Search for the cell housing the specified text and yield its (x, y) center coordinate. 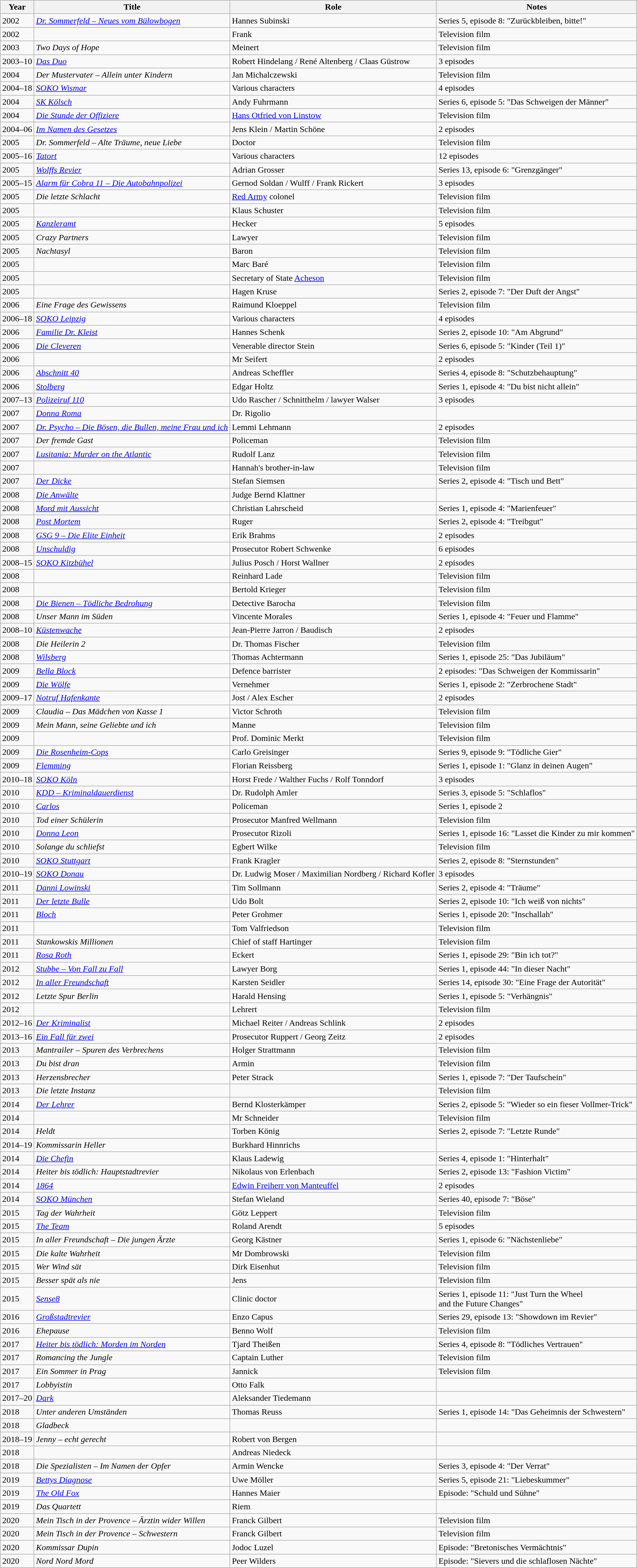
Georg Kästner (333, 1240)
Hannah's brother-in-law (333, 468)
Series 1, episode 11: "Just Turn the Wheeland the Future Changes" (537, 1299)
Armin (333, 1064)
Series 4, episode 8: "Schutzbehauptung" (537, 373)
Kommissar Dupin (132, 1547)
Carlos (132, 806)
Series 5, episode 8: "Zurückbleiben, bitte!" (537, 21)
Der fremde Gast (132, 441)
Episode: "Bretonisches Vermächtnis" (537, 1547)
Der Lehrer (132, 1104)
Series 1, episode 7: "Der Taufschein" (537, 1077)
Die Heilerin 2 (132, 644)
Der Dicke (132, 481)
Julius Posch / Horst Wallner (333, 562)
Hannes Maier (333, 1493)
SOKO Stuttgart (132, 861)
Raimund Kloeppel (333, 305)
Stolberg (132, 386)
Erik Brahms (333, 535)
Roland Arendt (333, 1226)
Claudia – Das Mädchen von Kasse 1 (132, 711)
Lemmi Lehmann (333, 427)
Mein Tisch in der Provence – Ärztin wider Willen (132, 1520)
Series 1, episode 14: "Das Geheimnis der Schwestern" (537, 1412)
2003 (17, 48)
Tjard Theißen (333, 1344)
Dr. Psycho – Die Bösen, die Bullen, meine Frau und ich (132, 427)
The Team (132, 1226)
Die Stunde der Offiziere (132, 115)
Abschnitt 40 (132, 373)
Detective Barocha (333, 603)
Mr Schneider (333, 1118)
Die Rosenheim-Cops (132, 752)
Lusitania: Murder on the Atlantic (132, 454)
Series 1, episode 20: "Inschallah" (537, 915)
Series 13, episode 6: "Grenzgänger" (537, 170)
Dr. Rigolio (333, 414)
Romancing the Jungle (132, 1358)
Polizeiruf 110 (132, 400)
SOKO Wismar (132, 88)
Episode: "Schuld und Sühne" (537, 1493)
Ruger (333, 522)
Series 1, episode 5: "Verhängnis" (537, 996)
Küstenwache (132, 630)
Series 2, episode 5: "Wieder so ein fieser Vollmer-Trick" (537, 1104)
Egbert Wilke (333, 847)
Die Bienen – Tödliche Bedrohung (132, 603)
Die kalte Wahrheit (132, 1253)
Heldt (132, 1131)
Victor Schroth (333, 711)
SOKO Köln (132, 779)
Jannick (333, 1371)
Series 29, episode 13: "Showdown im Revier" (537, 1317)
Vincente Morales (333, 617)
Harald Hensing (333, 996)
Ein Sommer in Prag (132, 1371)
Bertold Krieger (333, 589)
Donna Leon (132, 833)
Dirk Eisenhut (333, 1267)
Adrian Grosser (333, 170)
Series 2, episode 7: "Der Duft der Angst" (537, 291)
Im Namen des Gesetzes (132, 129)
Der letzte Bulle (132, 901)
Series 14, episode 30: "Eine Frage der Autorität" (537, 982)
Stefan Wieland (333, 1199)
Judge Bernd Klattner (333, 495)
Meinert (333, 48)
Hannes Subinski (333, 21)
Rosa Roth (132, 955)
Jens (333, 1280)
Notruf Hafenkante (132, 698)
Series 9, episode 9: "Tödliche Gier" (537, 752)
Carlo Greisinger (333, 752)
Jenny – echt gerecht (132, 1439)
Jost / Alex Escher (333, 698)
2005–15 (17, 183)
Series 2, episode 4: "Treibgut" (537, 522)
Bella Block (132, 671)
Wilsberg (132, 657)
Episode: "Sievers und die schlaflosen Nächte" (537, 1561)
Tod einer Schülerin (132, 820)
Rudolf Lanz (333, 454)
Hecker (333, 224)
Stefan Siemsen (333, 481)
Title (132, 7)
Frank Kragler (333, 861)
Series 1, episode 16: "Lasset die Kinder zu mir kommen" (537, 833)
Nord Nord Mord (132, 1561)
Hagen Kruse (333, 291)
12 episodes (537, 156)
Series 2, episode 10: "Ich weiß von nichts" (537, 901)
2004–06 (17, 129)
2 episodes: "Das Schweigen der Kommissarin" (537, 671)
Kanzleramt (132, 224)
Reinhard Lade (333, 576)
Thomas Reuss (333, 1412)
Torben König (333, 1131)
Series 1, episode 44: "In dieser Nacht" (537, 969)
Dark (132, 1398)
Prof. Dominic Merkt (333, 738)
Doctor (333, 142)
Crazy Partners (132, 237)
Series 3, episode 4: "Der Verrat" (537, 1466)
Edgar Holtz (333, 386)
Bloch (132, 915)
SOKO Kitzbühel (132, 562)
Series 2, episode 8: "Sternstunden" (537, 861)
Michael Reiter / Andreas Schlink (333, 1023)
Der Kriminalist (132, 1023)
Stankowskis Millionen (132, 942)
Kommissarin Heller (132, 1145)
Defence barrister (333, 671)
Otto Falk (333, 1385)
Gladbeck (132, 1425)
2005–16 (17, 156)
Das Quartett (132, 1507)
Mr Dombrowski (333, 1253)
Two Days of Hope (132, 48)
2006–18 (17, 319)
Post Mortem (132, 522)
Series 3, episode 5: "Schlaflos" (537, 793)
Gernod Soldan / Wulff / Frank Rickert (333, 183)
2017–20 (17, 1398)
Series 5, episode 21: "Liebeskummer" (537, 1479)
Lobbyistin (132, 1385)
Wolffs Revier (132, 170)
Klaus Schuster (333, 210)
Marc Baré (333, 264)
Prosecutor Rizoli (333, 833)
Prosecutor Robert Schwenke (333, 549)
SOKO Donau (132, 874)
SK Kölsch (132, 102)
GSG 9 – Die Elite Einheit (132, 535)
Die letzte Schlacht (132, 197)
Riem (333, 1507)
Secretary of State Acheson (333, 278)
Lehrert (333, 1009)
Aleksander Tiedemann (333, 1398)
Jens Klein / Martin Schöne (333, 129)
Nikolaus von Erlenbach (333, 1172)
Letzte Spur Berlin (132, 996)
Lawyer (333, 237)
Robert Hindelang / René Altenberg / Claas Güstrow (333, 61)
2003–10 (17, 61)
Herzensbrecher (132, 1077)
Besser spät als nie (132, 1280)
Eckert (333, 955)
Donna Roma (132, 414)
Red Army colonel (333, 197)
Bernd Klosterkämper (333, 1104)
Heiter bis tödlich: Hauptstadtrevier (132, 1172)
Series 1, episode 1: "Glanz in deinen Augen" (537, 765)
Series 4, episode 1: "Hinterhalt" (537, 1158)
Die Cleveren (132, 346)
Die letzte Instanz (132, 1091)
2007–13 (17, 400)
Wer Wind sät (132, 1267)
In aller Freundschaft (132, 982)
Series 1, episode 4: "Marienfeuer" (537, 508)
Dr. Thomas Fischer (333, 644)
Udo Bolt (333, 901)
Andy Fuhrmann (333, 102)
Unser Mann im Süden (132, 617)
2014–19 (17, 1145)
Hannes Schenk (333, 332)
Series 1, episode 4: "Feuer und Flamme" (537, 617)
Die Spezialisten – Im Namen der Opfer (132, 1466)
KDD – Kriminaldauerdienst (132, 793)
Prosecutor Ruppert / Georg Zeitz (333, 1037)
Series 6, episode 5: "Das Schweigen der Männer" (537, 102)
Dr. Sommerfeld – Neues vom Bülowbogen (132, 21)
Lawyer Borg (333, 969)
Chief of staff Hartinger (333, 942)
Heiter bis tödlich: Morden im Norden (132, 1344)
Nachtasyl (132, 251)
Mantrailer – Spuren des Verbrechens (132, 1050)
Peter Grohmer (333, 915)
Series 40, episode 7: "Böse" (537, 1199)
Series 2, episode 7: "Letzte Runde" (537, 1131)
Hans Otfried von Linstow (333, 115)
Die Wölfe (132, 684)
In aller Freundschaft – Die jungen Ärzte (132, 1240)
Armin Wencke (333, 1466)
Jean-Pierre Jarron / Baudisch (333, 630)
2004–18 (17, 88)
Jodoc Luzel (333, 1547)
Tom Valfriedson (333, 928)
SOKO Leipzig (132, 319)
2009–17 (17, 698)
Peer Wilders (333, 1561)
Danni Lowinski (132, 888)
Dr. Ludwig Moser / Maximilian Nordberg / Richard Kofler (333, 874)
Series 6, episode 5: "Kinder (Teil 1)" (537, 346)
Frank (333, 34)
1864 (132, 1185)
Series 1, episode 25: "Das Jubiläum" (537, 657)
Series 1, episode 29: "Bin ich tot?" (537, 955)
Andreas Scheffler (333, 373)
Sense8 (132, 1299)
Tatort (132, 156)
Burkhard Hinnrichs (333, 1145)
Eine Frage des Gewissens (132, 305)
Unter anderen Umständen (132, 1412)
Karsten Seidler (333, 982)
The Old Fox (132, 1493)
Andreas Niedeck (333, 1452)
Venerable director Stein (333, 346)
Dr. Rudolph Amler (333, 793)
Bettys Diagnose (132, 1479)
Mein Tisch in der Provence – Schwestern (132, 1534)
Horst Frede / Walther Fuchs / Rolf Tonndorf (333, 779)
Series 4, episode 8: "Tödliches Vertrauen" (537, 1344)
Solange du schliefst (132, 847)
Series 2, episode 4: "Träume" (537, 888)
Klaus Ladewig (333, 1158)
Series 1, episode 2 (537, 806)
Series 2, episode 13: "Fashion Victim" (537, 1172)
2018–19 (17, 1439)
Notes (537, 7)
Series 1, episode 4: "Du bist nicht allein" (537, 386)
Captain Luther (333, 1358)
Role (333, 7)
Tim Sollmann (333, 888)
Uwe Möller (333, 1479)
SOKO München (132, 1199)
Series 1, episode 6: "Nächstenliebe" (537, 1240)
Holger Strattmann (333, 1050)
Dr. Sommerfeld – Alte Träume, neue Liebe (132, 142)
Robert von Bergen (333, 1439)
Die Anwälte (132, 495)
Der Mustervater – Allein unter Kindern (132, 75)
2008–10 (17, 630)
Jan Michalczewski (333, 75)
Stubbe – Von Fall zu Fall (132, 969)
Year (17, 7)
Enzo Capus (333, 1317)
Edwin Freiherr von Manteuffel (333, 1185)
Unschuldig (132, 549)
Series 2, episode 4: "Tisch und Bett" (537, 481)
Clinic doctor (333, 1299)
Ein Fall für zwei (132, 1037)
Alarm für Cobra 11 – Die Autobahnpolizei (132, 183)
Familie Dr. Kleist (132, 332)
Christian Lahrscheid (333, 508)
Series 2, episode 10: "Am Abgrund" (537, 332)
Benno Wolf (333, 1331)
2013–16 (17, 1037)
Baron (333, 251)
Du bist dran (132, 1064)
Florian Reissberg (333, 765)
6 episodes (537, 549)
Udo Rascher / Schnitthelm / lawyer Walser (333, 400)
2010–18 (17, 779)
Manne (333, 725)
2010–19 (17, 874)
Mr Seifert (333, 359)
Ehepause (132, 1331)
Tag der Wahrheit (132, 1212)
Thomas Achtermann (333, 657)
Großstadtrevier (132, 1317)
Mein Mann, seine Geliebte und ich (132, 725)
2008–15 (17, 562)
Prosecutor Manfred Wellmann (333, 820)
Flemming (132, 765)
Götz Leppert (333, 1212)
Series 1, episode 2: "Zerbrochene Stadt" (537, 684)
Peter Strack (333, 1077)
Vernehmer (333, 684)
2012–16 (17, 1023)
Mord mit Aussicht (132, 508)
Das Duo (132, 61)
Die Chefin (132, 1158)
